Detect which cell encompasses the target text, then output its [X, Y] center coordinate. 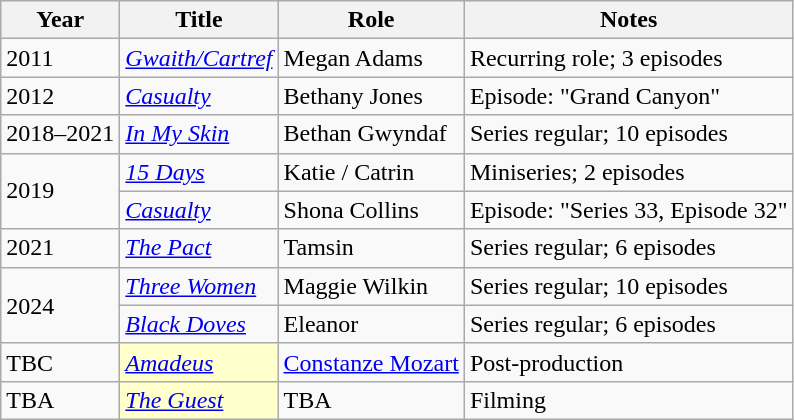
Role [371, 20]
Miniseries; 2 episodes [628, 172]
2019 [60, 191]
2024 [60, 305]
The Guest [199, 400]
Black Doves [199, 324]
Filming [628, 400]
Gwaith/Cartref [199, 58]
Tamsin [371, 248]
Year [60, 20]
Post-production [628, 362]
Katie / Catrin [371, 172]
Megan Adams [371, 58]
Three Women [199, 286]
Episode: "Grand Canyon" [628, 96]
In My Skin [199, 134]
Shona Collins [371, 210]
The Pact [199, 248]
2018–2021 [60, 134]
Title [199, 20]
Maggie Wilkin [371, 286]
Amadeus [199, 362]
15 Days [199, 172]
Bethan Gwyndaf [371, 134]
2012 [60, 96]
Recurring role; 3 episodes [628, 58]
Bethany Jones [371, 96]
Eleanor [371, 324]
Notes [628, 20]
Constanze Mozart [371, 362]
2011 [60, 58]
Episode: "Series 33, Episode 32" [628, 210]
2021 [60, 248]
TBC [60, 362]
